Extract the (X, Y) coordinate from the center of the cell holding the provided text.  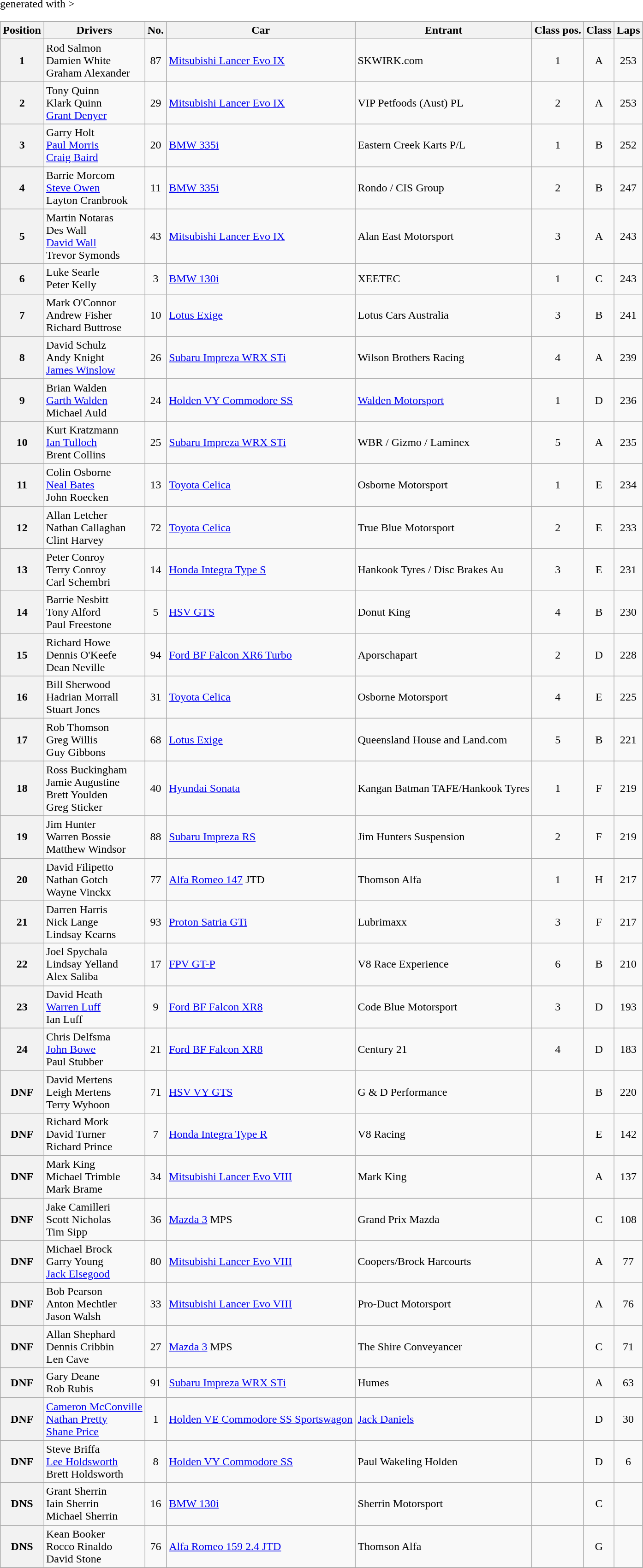
241 (628, 315)
Queensland House and Land.com (444, 740)
Class pos. (558, 30)
193 (628, 1007)
Eastern Creek Karts P/L (444, 145)
Luke Searle Peter Kelly (94, 279)
Wilson Brothers Racing (444, 357)
231 (628, 570)
Rob Thomson Greg Willis Guy Gibbons (94, 740)
WBR / Gizmo / Laminex (444, 442)
G (599, 1546)
Richard Howe Dennis O'Keefe Dean Neville (94, 655)
Car (261, 30)
40 (155, 789)
220 (628, 1092)
Alan East Motorsport (444, 236)
Kurt Kratzmann Ian Tulloch Brent Collins (94, 442)
Class (599, 30)
27 (155, 1347)
Hyundai Sonata (261, 789)
91 (155, 1383)
Cameron McConville Nathan Pretty Shane Price (94, 1419)
FPV GT-P (261, 964)
142 (628, 1134)
137 (628, 1176)
Peter Conroy Terry Conroy Carl Schembri (94, 570)
29 (155, 103)
Darren Harris Nick Lange Lindsay Kearns (94, 922)
Humes (444, 1383)
36 (155, 1219)
183 (628, 1049)
H (599, 879)
210 (628, 964)
Barrie Nesbitt Tony Alford Paul Freestone (94, 612)
Entrant (444, 30)
235 (628, 442)
Jim Hunter Warren Bossie Matthew Windsor (94, 837)
19 (22, 837)
Michael Brock Garry Young Jack Elsegood (94, 1262)
72 (155, 528)
Barrie Morcom Steve Owen Layton Cranbrook (94, 188)
Proton Satria GTi (261, 922)
Tony Quinn Klark Quinn Grant Denyer (94, 103)
93 (155, 922)
Grant Sherrin Iain Sherrin Michael Sherrin (94, 1504)
233 (628, 528)
87 (155, 60)
Kangan Batman TAFE/Hankook Tyres (444, 789)
Jake Camilleri Scott Nicholas Tim Sipp (94, 1219)
252 (628, 145)
Alfa Romeo 147 JTD (261, 879)
Brian Walden Garth Walden Michael Auld (94, 400)
Code Blue Motorsport (444, 1007)
Ford BF Falcon XR6 Turbo (261, 655)
Mark King Michael Trimble Mark Brame (94, 1176)
Donut King (444, 612)
True Blue Motorsport (444, 528)
SKWIRK.com (444, 60)
Ross Buckingham Jamie Augustine Brett Youlden Greg Sticker (94, 789)
Lubrimaxx (444, 922)
12 (22, 528)
G & D Performance (444, 1092)
68 (155, 740)
Rondo / CIS Group (444, 188)
221 (628, 740)
Pro-Duct Motorsport (444, 1304)
15 (22, 655)
HSV GTS (261, 612)
David Mertens Leigh Mertens Terry Wyhoon (94, 1092)
V8 Racing (444, 1134)
31 (155, 697)
108 (628, 1219)
Colin Osborne Neal Bates John Roecken (94, 485)
Garry Holt Paul Morris Craig Baird (94, 145)
Mark O'Connor Andrew Fisher Richard Buttrose (94, 315)
23 (22, 1007)
HSV VY GTS (261, 1092)
Gary Deane Rob Rubis (94, 1383)
Chris Delfsma John Bowe Paul Stubber (94, 1049)
Holden VE Commodore SS Sportswagon (261, 1419)
18 (22, 789)
Subaru Impreza RS (261, 837)
Bob Pearson Anton Mechtler Jason Walsh (94, 1304)
63 (628, 1383)
Honda Integra Type R (261, 1134)
25 (155, 442)
Joel Spychala Lindsay Yelland Alex Saliba (94, 964)
Kean Booker Rocco Rinaldo David Stone (94, 1546)
David Filipetto Nathan Gotch Wayne Vinckx (94, 879)
Steve Briffa Lee Holdsworth Brett Holdsworth (94, 1461)
David Schulz Andy Knight James Winslow (94, 357)
94 (155, 655)
26 (155, 357)
Coopers/Brock Harcourts (444, 1262)
236 (628, 400)
Laps (628, 30)
247 (628, 188)
239 (628, 357)
Honda Integra Type S (261, 570)
43 (155, 236)
XEETEC (444, 279)
Martin Notaras Des Wall David Wall Trevor Symonds (94, 236)
225 (628, 697)
Allan Shephard Dennis Cribbin Len Cave (94, 1347)
Position (22, 30)
80 (155, 1262)
Paul Wakeling Holden (444, 1461)
Lotus Cars Australia (444, 315)
Jack Daniels (444, 1419)
Grand Prix Mazda (444, 1219)
Bill Sherwood Hadrian Morrall Stuart Jones (94, 697)
230 (628, 612)
VIP Petfoods (Aust) PL (444, 103)
88 (155, 837)
Mark King (444, 1176)
Alfa Romeo 159 2.4 JTD (261, 1546)
33 (155, 1304)
Sherrin Motorsport (444, 1504)
V8 Race Experience (444, 964)
30 (628, 1419)
228 (628, 655)
Jim Hunters Suspension (444, 837)
Allan Letcher Nathan Callaghan Clint Harvey (94, 528)
Hankook Tyres / Disc Brakes Au (444, 570)
22 (22, 964)
Century 21 (444, 1049)
Drivers (94, 30)
34 (155, 1176)
Richard Mork David Turner Richard Prince (94, 1134)
The Shire Conveyancer (444, 1347)
David Heath Warren Luff Ian Luff (94, 1007)
234 (628, 485)
Rod Salmon Damien White Graham Alexander (94, 60)
No. (155, 30)
Walden Motorsport (444, 400)
Aporschapart (444, 655)
